Determine the (X, Y) coordinate at the center of the cell enclosing the given text.  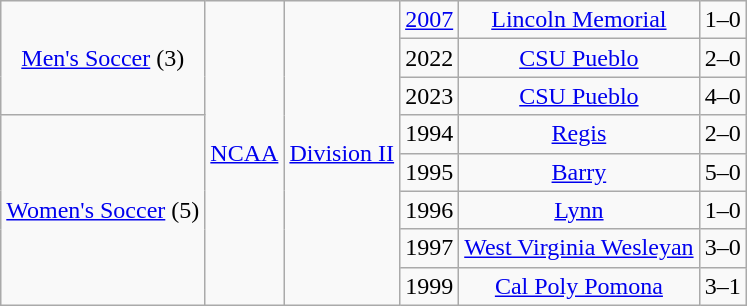
West Virginia Wesleyan (579, 248)
4–0 (722, 96)
1996 (430, 210)
Barry (579, 172)
1995 (430, 172)
5–0 (722, 172)
Women's Soccer (5) (103, 210)
Lynn (579, 210)
NCAA (244, 153)
2007 (430, 20)
3–0 (722, 248)
Men's Soccer (3) (103, 58)
3–1 (722, 286)
2022 (430, 58)
1994 (430, 134)
Lincoln Memorial (579, 20)
1999 (430, 286)
Cal Poly Pomona (579, 286)
Regis (579, 134)
1997 (430, 248)
2023 (430, 96)
Division II (342, 153)
